Locate the cell with the specified text and output its (X, Y) center coordinate. 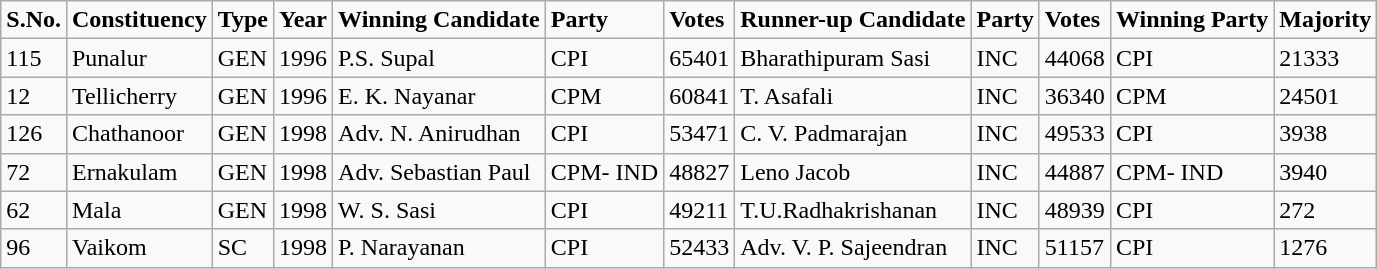
Leno Jacob (853, 172)
Tellicherry (139, 96)
60841 (700, 96)
Chathanoor (139, 134)
24501 (1326, 96)
96 (34, 248)
Runner-up Candidate (853, 20)
44887 (1074, 172)
65401 (700, 58)
Type (242, 20)
48939 (1074, 210)
51157 (1074, 248)
3940 (1326, 172)
W. S. Sasi (440, 210)
115 (34, 58)
62 (34, 210)
Bharathipuram Sasi (853, 58)
Constituency (139, 20)
Adv. Sebastian Paul (440, 172)
Adv. N. Anirudhan (440, 134)
P.S. Supal (440, 58)
Punalur (139, 58)
S.No. (34, 20)
44068 (1074, 58)
3938 (1326, 134)
Year (304, 20)
Winning Party (1192, 20)
12 (34, 96)
T.U.Radhakrishanan (853, 210)
52433 (700, 248)
Majority (1326, 20)
36340 (1074, 96)
21333 (1326, 58)
T. Asafali (853, 96)
49533 (1074, 134)
272 (1326, 210)
E. K. Nayanar (440, 96)
49211 (700, 210)
Winning Candidate (440, 20)
72 (34, 172)
53471 (700, 134)
C. V. Padmarajan (853, 134)
Mala (139, 210)
Adv. V. P. Sajeendran (853, 248)
1276 (1326, 248)
126 (34, 134)
Ernakulam (139, 172)
Vaikom (139, 248)
48827 (700, 172)
SC (242, 248)
P. Narayanan (440, 248)
